Return [X, Y] of the center of cell containing provided text 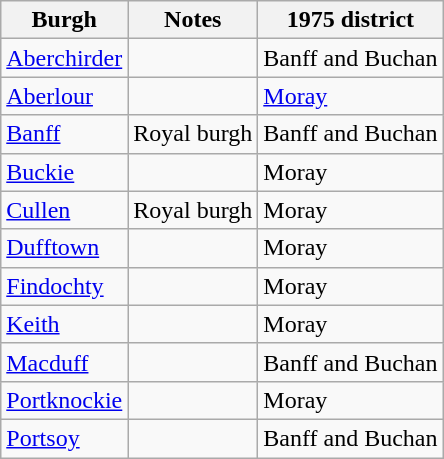
Aberchirder [64, 58]
Buckie [64, 172]
Keith [64, 324]
Dufftown [64, 248]
Burgh [64, 20]
Findochty [64, 286]
Macduff [64, 362]
Notes [193, 20]
Banff [64, 134]
Portsoy [64, 438]
1975 district [350, 20]
Portknockie [64, 400]
Cullen [64, 210]
Aberlour [64, 96]
